From the cell containing the given text, extract its center point as [X, Y] coordinate. 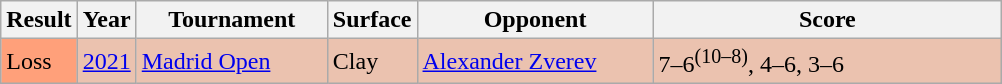
Opponent [535, 20]
Alexander Zverev [535, 62]
Loss [39, 62]
Score [828, 20]
2021 [106, 62]
Tournament [232, 20]
Year [106, 20]
Surface [372, 20]
Clay [372, 62]
Result [39, 20]
Madrid Open [232, 62]
7–6(10–8), 4–6, 3–6 [828, 62]
